Return the [x, y] coordinate for the center point of the cell that contains the specified text.  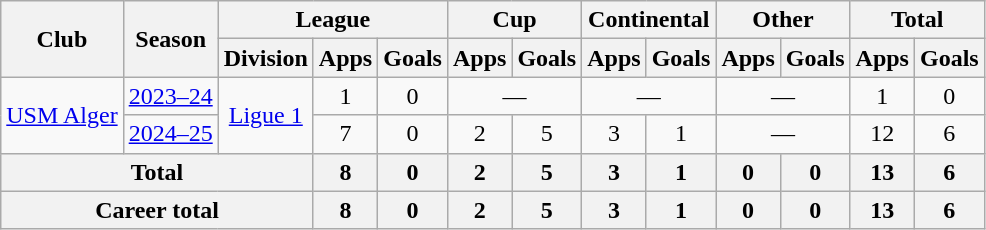
Season [170, 39]
League [332, 20]
2024–25 [170, 134]
Continental [649, 20]
12 [882, 134]
Cup [514, 20]
USM Alger [62, 115]
7 [345, 134]
Division [266, 58]
Other [783, 20]
Ligue 1 [266, 115]
Club [62, 39]
2023–24 [170, 96]
Career total [158, 210]
